From the cell containing the given text, extract its center point as [X, Y] coordinate. 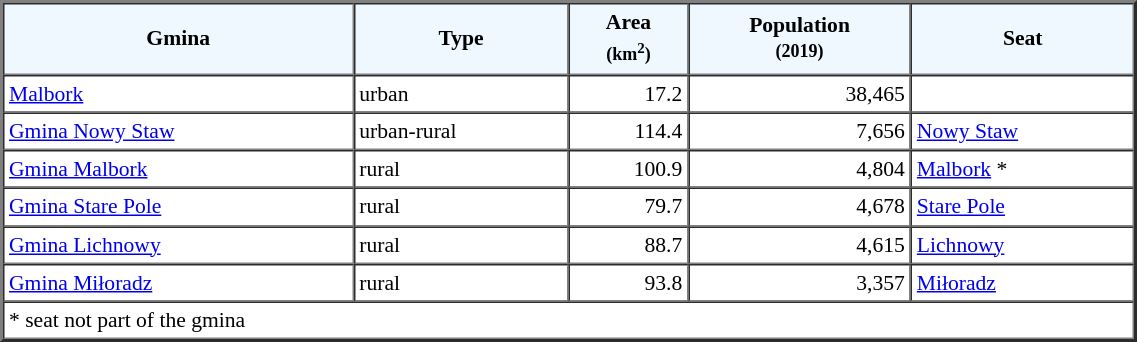
79.7 [629, 207]
93.8 [629, 283]
Gmina Miłoradz [178, 283]
Gmina Lichnowy [178, 245]
3,357 [800, 283]
38,465 [800, 93]
* seat not part of the gmina [569, 321]
urban-rural [460, 131]
Population(2019) [800, 38]
Malbork [178, 93]
Miłoradz [1023, 283]
100.9 [629, 169]
Gmina Malbork [178, 169]
Seat [1023, 38]
17.2 [629, 93]
Stare Pole [1023, 207]
114.4 [629, 131]
Nowy Staw [1023, 131]
4,615 [800, 245]
Malbork * [1023, 169]
Type [460, 38]
4,804 [800, 169]
urban [460, 93]
4,678 [800, 207]
Gmina [178, 38]
Lichnowy [1023, 245]
Area(km2) [629, 38]
88.7 [629, 245]
Gmina Stare Pole [178, 207]
Gmina Nowy Staw [178, 131]
7,656 [800, 131]
